Return [X, Y] of the center of cell containing provided text 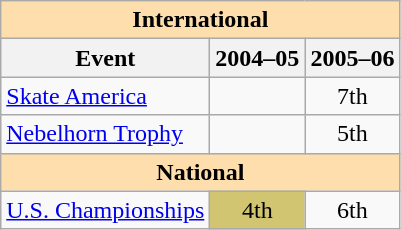
2005–06 [352, 58]
Nebelhorn Trophy [106, 134]
6th [352, 210]
4th [258, 210]
Event [106, 58]
2004–05 [258, 58]
Skate America [106, 96]
5th [352, 134]
International [200, 20]
U.S. Championships [106, 210]
7th [352, 96]
National [200, 172]
